Determine the [x, y] coordinate at the center of the cell enclosing the given text.  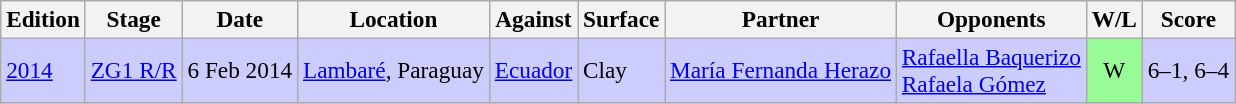
Edition [44, 19]
Opponents [991, 19]
W/L [1114, 19]
Score [1188, 19]
Partner [781, 19]
Location [394, 19]
Lambaré, Paraguay [394, 70]
Date [240, 19]
W [1114, 70]
ZG1 R/R [134, 70]
2014 [44, 70]
María Fernanda Herazo [781, 70]
Stage [134, 19]
6 Feb 2014 [240, 70]
Surface [622, 19]
Clay [622, 70]
Ecuador [533, 70]
Rafaella Baquerizo Rafaela Gómez [991, 70]
Against [533, 19]
6–1, 6–4 [1188, 70]
